Scan for the cell matching the given text and deliver its [x, y] coordinate at center. 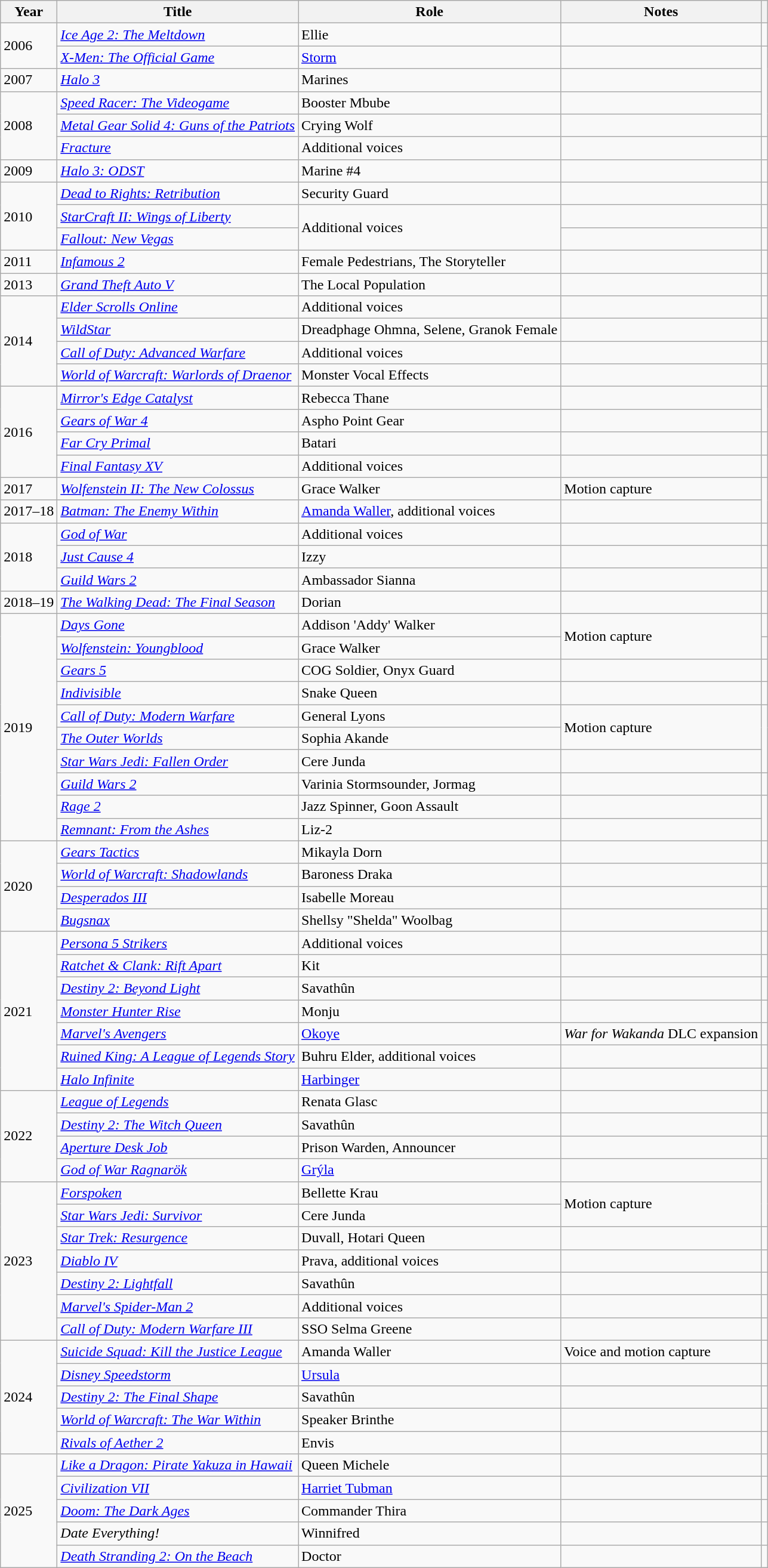
Monju [430, 1011]
Ice Age 2: The Meltdown [178, 35]
Sophia Akande [430, 739]
The Local Population [430, 285]
2006 [29, 46]
Halo 3: ODST [178, 171]
Gears Tactics [178, 852]
Prava, additional voices [430, 1261]
Gears 5 [178, 671]
Okoye [430, 1034]
Star Wars Jedi: Survivor [178, 1215]
Halo Infinite [178, 1079]
Forspoken [178, 1193]
Halo 3 [178, 80]
Gears of War 4 [178, 421]
2025 [29, 1511]
Crying Wolf [430, 125]
World of Warcraft: Shadowlands [178, 875]
Title [178, 12]
Days Gone [178, 625]
Desperados III [178, 897]
God of War [178, 534]
Kit [430, 965]
World of Warcraft: Warlords of Draenor [178, 375]
Marine #4 [430, 171]
Rebecca Thane [430, 398]
Speaker Brinthe [430, 1420]
Final Fantasy XV [178, 466]
Call of Duty: Advanced Warfare [178, 353]
Grýla [430, 1170]
2018 [29, 557]
Disney Speedstorm [178, 1374]
Batman: The Enemy Within [178, 511]
Remnant: From the Ashes [178, 829]
Voice and motion capture [661, 1351]
Persona 5 Strikers [178, 943]
Call of Duty: Modern Warfare [178, 716]
Envis [430, 1443]
Mirror's Edge Catalyst [178, 398]
Batari [430, 443]
The Outer Worlds [178, 739]
Commander Thira [430, 1511]
Destiny 2: The Witch Queen [178, 1125]
Metal Gear Solid 4: Guns of the Patriots [178, 125]
Civilization VII [178, 1488]
Prison Warden, Announcer [430, 1147]
Bugsnax [178, 920]
Buhru Elder, additional voices [430, 1057]
Fracture [178, 148]
Death Stranding 2: On the Beach [178, 1556]
Snake Queen [430, 693]
Shellsy "Shelda" Woolbag [430, 920]
Like a Dragon: Pirate Yakuza in Hawaii [178, 1465]
Ursula [430, 1374]
Fallout: New Vegas [178, 239]
Bellette Krau [430, 1193]
General Lyons [430, 716]
Dreadphage Ohmna, Selene, Granok Female [430, 330]
Speed Racer: The Videogame [178, 103]
Destiny 2: Beyond Light [178, 988]
Aperture Desk Job [178, 1147]
Doctor [430, 1556]
Mikayla Dorn [430, 852]
Destiny 2: The Final Shape [178, 1397]
Call of Duty: Modern Warfare III [178, 1329]
Ambassador Sianna [430, 579]
2011 [29, 261]
Queen Michele [430, 1465]
Liz-2 [430, 829]
Date Everything! [178, 1533]
Amanda Waller, additional voices [430, 511]
Indivisible [178, 693]
2024 [29, 1397]
2008 [29, 125]
Rage 2 [178, 807]
2009 [29, 171]
Winnifred [430, 1533]
League of Legends [178, 1102]
COG Soldier, Onyx Guard [430, 671]
2014 [29, 341]
Diablo IV [178, 1261]
Star Trek: Resurgence [178, 1238]
Booster Mbube [430, 103]
Wolfenstein II: The New Colossus [178, 489]
Destiny 2: Lightfall [178, 1283]
Elder Scrolls Online [178, 307]
Storm [430, 57]
Marvel's Spider-Man 2 [178, 1306]
Addison 'Addy' Walker [430, 625]
Suicide Squad: Kill the Justice League [178, 1351]
2018–19 [29, 602]
Year [29, 12]
Infamous 2 [178, 261]
Aspho Point Gear [430, 421]
War for Wakanda DLC expansion [661, 1034]
Just Cause 4 [178, 557]
2023 [29, 1261]
Harbinger [430, 1079]
Star Wars Jedi: Fallen Order [178, 761]
Harriet Tubman [430, 1488]
Far Cry Primal [178, 443]
World of Warcraft: The War Within [178, 1420]
Ruined King: A League of Legends Story [178, 1057]
Notes [661, 12]
WildStar [178, 330]
Dead to Rights: Retribution [178, 193]
Marines [430, 80]
Isabelle Moreau [430, 897]
Renata Glasc [430, 1102]
SSO Selma Greene [430, 1329]
2019 [29, 727]
Security Guard [430, 193]
StarCraft II: Wings of Liberty [178, 216]
Amanda Waller [430, 1351]
2010 [29, 216]
Jazz Spinner, Goon Assault [430, 807]
2022 [29, 1136]
Duvall, Hotari Queen [430, 1238]
2013 [29, 285]
Monster Hunter Rise [178, 1011]
2017–18 [29, 511]
Rivals of Aether 2 [178, 1443]
2021 [29, 1011]
Doom: The Dark Ages [178, 1511]
Ratchet & Clank: Rift Apart [178, 965]
Role [430, 12]
Monster Vocal Effects [430, 375]
X-Men: The Official Game [178, 57]
Marvel's Avengers [178, 1034]
Female Pedestrians, The Storyteller [430, 261]
2016 [29, 432]
The Walking Dead: The Final Season [178, 602]
Izzy [430, 557]
God of War Ragnarök [178, 1170]
Varinia Stormsounder, Jormag [430, 784]
Dorian [430, 602]
2007 [29, 80]
Ellie [430, 35]
2020 [29, 886]
Baroness Draka [430, 875]
Grand Theft Auto V [178, 285]
2017 [29, 489]
Wolfenstein: Youngblood [178, 647]
